Provide the (X, Y) coordinate of the cell's center where the given text is located.  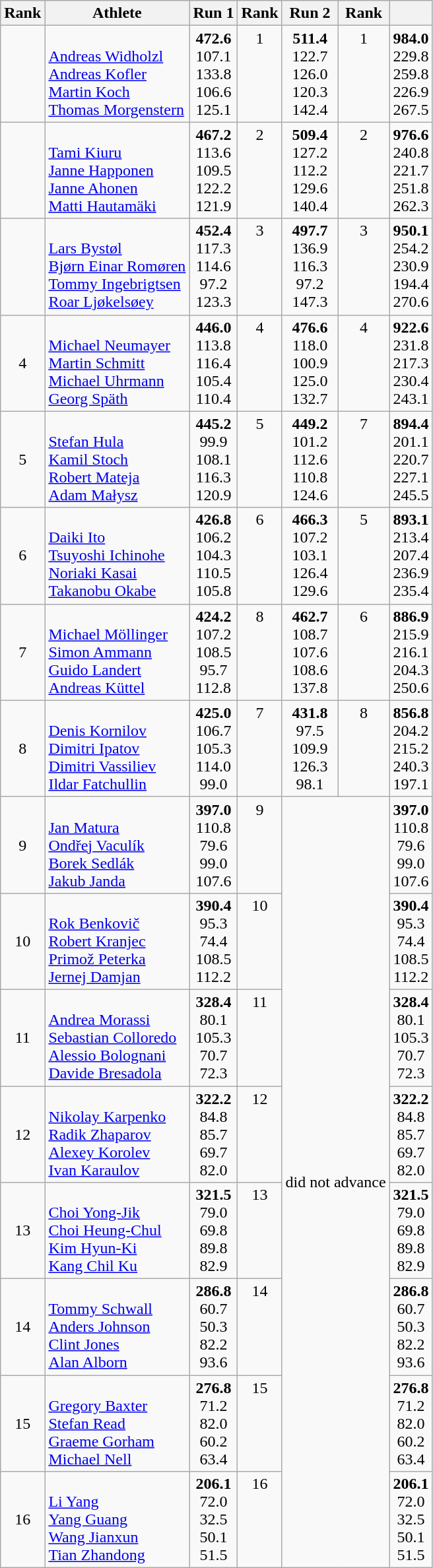
466.3107.2103.1126.4129.6 (310, 556)
425.0106.7105.3114.099.0 (214, 748)
462.7108.7107.6108.6137.8 (310, 652)
445.299.9108.1116.3120.9 (214, 459)
893.1213.4207.4236.9235.4 (411, 556)
Andrea MorassiSebastian ColloredoAlessio BolognaniDavide Bresadola (117, 1037)
Tami KiuruJanne HapponenJanne AhonenMatti Hautamäki (117, 170)
856.8204.2215.2240.3197.1 (411, 748)
431.897.5109.9126.398.1 (310, 748)
446.0113.8116.4105.4110.4 (214, 363)
511.4122.7126.0120.3142.4 (310, 74)
Li YangYang GuangWang JianxunTian Zhandong (117, 1520)
509.4127.2112.2129.6140.4 (310, 170)
Michael MöllingerSimon AmmannGuido LandertAndreas Küttel (117, 652)
Andreas WidholzlAndreas KoflerMartin KochThomas Morgenstern (117, 74)
497.7136.9116.397.2147.3 (310, 267)
Tommy SchwallAnders JohnsonClint JonesAlan Alborn (117, 1327)
Lars BystølBjørn Einar RomørenTommy IngebrigtsenRoar Ljøkelsøey (117, 267)
424.2107.2108.595.7112.8 (214, 652)
449.2101.2112.6110.8124.6 (310, 459)
Choi Yong-JikChoi Heung-ChulKim Hyun-KiKang Chil Ku (117, 1231)
476.6118.0100.9125.0132.7 (310, 363)
Denis KornilovDimitri IpatovDimitri VassilievIldar Fatchullin (117, 748)
894.4201.1220.7227.1245.5 (411, 459)
Stefan HulaKamil StochRobert MatejaAdam Małysz (117, 459)
Michael NeumayerMartin SchmittMichael UhrmannGeorg Späth (117, 363)
452.4117.3114.697.2123.3 (214, 267)
Rok BenkovičRobert KranjecPrimož PeterkaJernej Damjan (117, 941)
950.1254.2230.9194.4270.6 (411, 267)
Nikolay KarpenkoRadik ZhaparovAlexey KorolevIvan Karaulov (117, 1134)
Run 2 (310, 13)
426.8106.2104.3110.5105.8 (214, 556)
Daiki ItoTsuyoshi IchinoheNoriaki KasaiTakanobu Okabe (117, 556)
Gregory BaxterStefan ReadGraeme GorhamMichael Nell (117, 1423)
did not advance (335, 1182)
886.9215.9216.1204.3250.6 (411, 652)
976.6240.8221.7251.8262.3 (411, 170)
Run 1 (214, 13)
984.0229.8259.8226.9267.5 (411, 74)
Jan MaturaOndřej VaculíkBorek SedlákJakub Janda (117, 845)
472.6107.1133.8106.6125.1 (214, 74)
Athlete (117, 13)
922.6231.8217.3230.4243.1 (411, 363)
467.2113.6109.5122.2121.9 (214, 170)
